Capture the cell that displays the provided text and extract its (x, y) central coordinate. 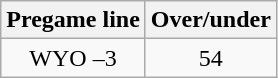
54 (210, 58)
Over/under (210, 20)
Pregame line (74, 20)
WYO –3 (74, 58)
